Scan for the cell matching the given text and deliver its [X, Y] coordinate at center. 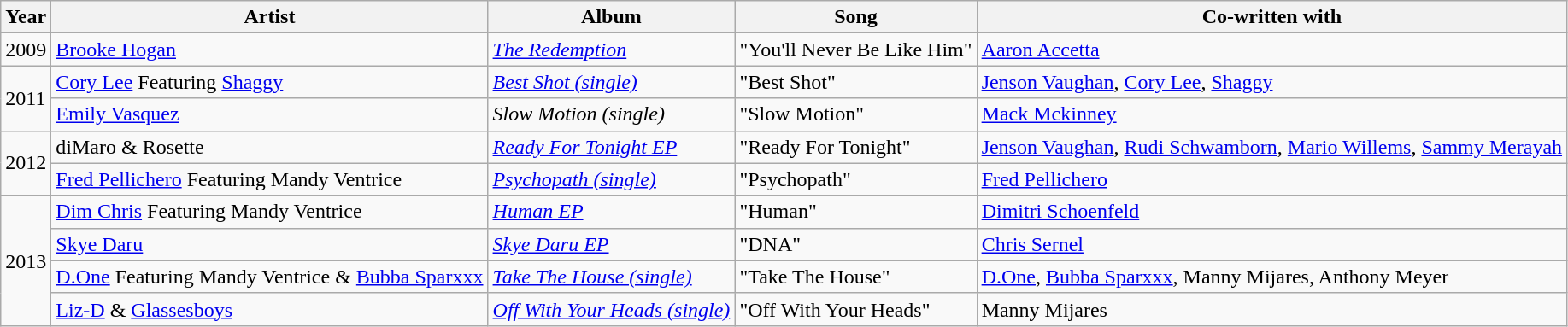
Psychopath (single) [612, 179]
Liz-D & Glassesboys [270, 309]
Album [612, 17]
"Human" [856, 212]
Mack Mckinney [1271, 114]
Chris Sernel [1271, 244]
2012 [26, 163]
Co-written with [1271, 17]
D.One Featuring Mandy Ventrice & Bubba Sparxxx [270, 277]
D.One, Bubba Sparxxx, Manny Mijares, Anthony Meyer [1271, 277]
Dimitri Schoenfeld [1271, 212]
"Psychopath" [856, 179]
Year [26, 17]
"Slow Motion" [856, 114]
2013 [26, 260]
Fred Pellichero [1271, 179]
Jenson Vaughan, Rudi Schwamborn, Mario Willems, Sammy Merayah [1271, 147]
Artist [270, 17]
Skye Daru [270, 244]
"DNA" [856, 244]
"You'll Never Be Like Him" [856, 50]
"Ready For Tonight" [856, 147]
Human EP [612, 212]
Take The House (single) [612, 277]
diMaro & Rosette [270, 147]
"Best Shot" [856, 82]
Best Shot (single) [612, 82]
Ready For Tonight EP [612, 147]
Fred Pellichero Featuring Mandy Ventrice [270, 179]
2011 [26, 98]
Song [856, 17]
2009 [26, 50]
"Off With Your Heads" [856, 309]
Brooke Hogan [270, 50]
Off With Your Heads (single) [612, 309]
Slow Motion (single) [612, 114]
Jenson Vaughan, Cory Lee, Shaggy [1271, 82]
The Redemption [612, 50]
Dim Chris Featuring Mandy Ventrice [270, 212]
Cory Lee Featuring Shaggy [270, 82]
"Take The House" [856, 277]
Skye Daru EP [612, 244]
Aaron Accetta [1271, 50]
Manny Mijares [1271, 309]
Emily Vasquez [270, 114]
